For the text-containing cell, return its midpoint in [x, y] coordinate format. 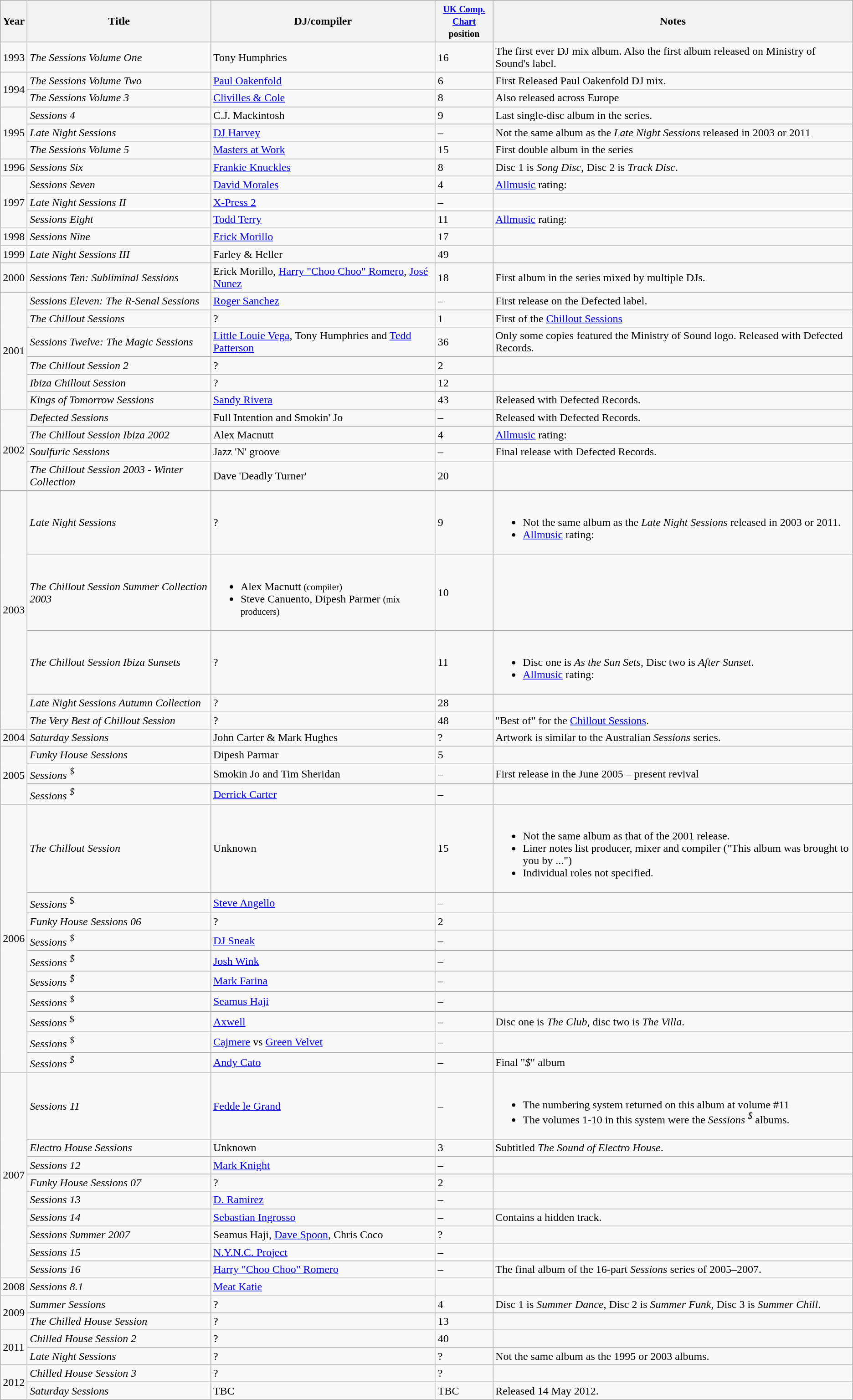
1994 [14, 89]
Josh Wink [323, 961]
Todd Terry [323, 219]
2000 [14, 278]
Chilled House Session 3 [119, 1374]
1 [464, 319]
2012 [14, 1382]
Contains a hidden track. [673, 1217]
Final release with Defected Records. [673, 452]
Dave 'Deadly Turner' [323, 476]
Sessions 4 [119, 115]
Full Intention and Smokin' Jo [323, 417]
18 [464, 278]
28 [464, 703]
Last single-disc album in the series. [673, 115]
The Chillout Session [119, 849]
12 [464, 383]
Released 14 May 2012. [673, 1391]
2002 [14, 449]
Final "$" album [673, 1063]
The Chillout Session Summer Collection 2003 [119, 592]
First of the Chillout Sessions [673, 319]
Notes [673, 21]
Sessions Seven [119, 185]
Disc one is As the Sun Sets, Disc two is After Sunset.Allmusic rating: [673, 662]
The first ever DJ mix album. Also the first album released on Ministry of Sound's label. [673, 57]
Sessions Nine [119, 237]
The Sessions Volume 5 [119, 150]
Disc one is The Club, disc two is The Villa. [673, 1022]
Erick Morillo [323, 237]
Seamus Haji, Dave Spoon, Chris Coco [323, 1235]
40 [464, 1339]
The Chillout Session Ibiza Sunsets [119, 662]
Late Night Sessions II [119, 202]
The Very Best of Chillout Session [119, 721]
Sessions 16 [119, 1269]
The numbering system returned on this album at volume #11The volumes 1-10 in this system were the Sessions $ albums. [673, 1106]
Sebastian Ingrosso [323, 1217]
First release on the Defected label. [673, 301]
5 [464, 755]
Sessions Summer 2007 [119, 1235]
Paul Oakenfold [323, 81]
N.Y.N.C. Project [323, 1252]
Clivilles & Cole [323, 98]
Axwell [323, 1022]
36 [464, 342]
Sessions Eleven: The R-Senal Sessions [119, 301]
Smokin Jo and Tim Sheridan [323, 774]
The Chilled House Session [119, 1322]
Not the same album as the 1995 or 2003 albums. [673, 1356]
Funky House Sessions [119, 755]
Subtitled The Sound of Electro House. [673, 1148]
17 [464, 237]
Mark Farina [323, 982]
13 [464, 1322]
DJ/compiler [323, 21]
2005 [14, 776]
Sessions Six [119, 167]
The Chillout Sessions [119, 319]
Dipesh Parmar [323, 755]
Year [14, 21]
Only some copies featured the Ministry of Sound logo. Released with Defected Records. [673, 342]
Little Louie Vega, Tony Humphries and Tedd Patterson [323, 342]
Artwork is similar to the Australian Sessions series. [673, 738]
Mark Knight [323, 1165]
Meat Katie [323, 1287]
43 [464, 400]
Sessions 8.1 [119, 1287]
The Chillout Session 2 [119, 365]
Sessions Twelve: The Magic Sessions [119, 342]
Roger Sanchez [323, 301]
Soulfuric Sessions [119, 452]
The Sessions Volume 3 [119, 98]
Sessions Ten: Subliminal Sessions [119, 278]
2001 [14, 351]
2003 [14, 610]
The Chillout Session Ibiza 2002 [119, 435]
Kings of Tomorrow Sessions [119, 400]
Not the same album as the Late Night Sessions released in 2003 or 2011.Allmusic rating: [673, 522]
1996 [14, 167]
10 [464, 592]
DJ Harvey [323, 133]
Title [119, 21]
Sessions Eight [119, 219]
First album in the series mixed by multiple DJs. [673, 278]
1998 [14, 237]
Also released across Europe [673, 98]
Erick Morillo, Harry "Choo Choo" Romero, José Nunez [323, 278]
Defected Sessions [119, 417]
The Sessions Volume Two [119, 81]
UK Comp. Chart position [464, 21]
Chilled House Session 2 [119, 1339]
Derrick Carter [323, 794]
Sandy Rivera [323, 400]
The Chillout Session 2003 - Winter Collection [119, 476]
16 [464, 57]
D. Ramirez [323, 1200]
The Sessions Volume One [119, 57]
Disc 1 is Summer Dance, Disc 2 is Summer Funk, Disc 3 is Summer Chill. [673, 1304]
Disc 1 is Song Disc, Disc 2 is Track Disc. [673, 167]
Ibiza Chillout Session [119, 383]
Late Night Sessions Autumn Collection [119, 703]
Not the same album as the Late Night Sessions released in 2003 or 2011 [673, 133]
Sessions 14 [119, 1217]
Summer Sessions [119, 1304]
Tony Humphries [323, 57]
3 [464, 1148]
Sessions 13 [119, 1200]
X-Press 2 [323, 202]
John Carter & Mark Hughes [323, 738]
2004 [14, 738]
First Released Paul Oakenfold DJ mix. [673, 81]
First release in the June 2005 – present revival [673, 774]
Fedde le Grand [323, 1106]
Alex Macnutt [323, 435]
2006 [14, 939]
C.J. Mackintosh [323, 115]
Harry "Choo Choo" Romero [323, 1269]
1993 [14, 57]
Late Night Sessions III [119, 254]
2009 [14, 1312]
Funky House Sessions 07 [119, 1183]
Jazz 'N' groove [323, 452]
David Morales [323, 185]
"Best of" for the Chillout Sessions. [673, 721]
Sessions 12 [119, 1165]
1997 [14, 202]
2011 [14, 1348]
DJ Sneak [323, 941]
Electro House Sessions [119, 1148]
2007 [14, 1175]
20 [464, 476]
Alex Macnutt (compiler)Steve Canuento, Dipesh Parmer (mix producers) [323, 592]
1995 [14, 133]
Sessions 15 [119, 1252]
First double album in the series [673, 150]
1999 [14, 254]
6 [464, 81]
Steve Angello [323, 903]
48 [464, 721]
49 [464, 254]
Frankie Knuckles [323, 167]
Cajmere vs Green Velvet [323, 1042]
The final album of the 16-part Sessions series of 2005–2007. [673, 1269]
Sessions 11 [119, 1106]
Seamus Haji [323, 1002]
Andy Cato [323, 1063]
Masters at Work [323, 150]
2008 [14, 1287]
Farley & Heller [323, 254]
Funky House Sessions 06 [119, 921]
